Determine the [x, y] coordinate at the center of the cell enclosing the given text.  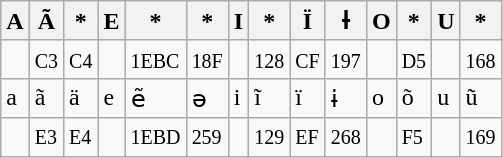
ẽ [156, 98]
F5 [414, 137]
A [15, 21]
CF [308, 59]
ä [81, 98]
õ [414, 98]
i [238, 98]
u [446, 98]
ə [207, 98]
129 [270, 137]
C4 [81, 59]
C3 [46, 59]
ï [308, 98]
U [446, 21]
Ã [46, 21]
E [112, 21]
169 [480, 137]
268 [346, 137]
O [381, 21]
Ï [308, 21]
259 [207, 137]
E3 [46, 137]
128 [270, 59]
I [238, 21]
Ɨ [346, 21]
ĩ [270, 98]
D5 [414, 59]
18F [207, 59]
1EBD [156, 137]
e [112, 98]
ã [46, 98]
ɨ [346, 98]
E4 [81, 137]
a [15, 98]
ũ [480, 98]
197 [346, 59]
EF [308, 137]
168 [480, 59]
o [381, 98]
1EBC [156, 59]
